Find where the given text appears and provide that cell's center as (x, y) coordinate. 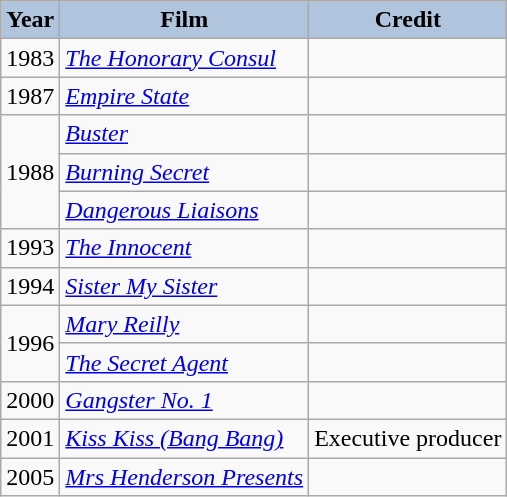
Credit (408, 20)
The Innocent (184, 248)
2001 (30, 438)
Dangerous Liaisons (184, 210)
1993 (30, 248)
1983 (30, 58)
Mrs Henderson Presents (184, 477)
The Secret Agent (184, 362)
1996 (30, 343)
Empire State (184, 96)
1994 (30, 286)
2005 (30, 477)
1987 (30, 96)
Year (30, 20)
1988 (30, 172)
Sister My Sister (184, 286)
Buster (184, 134)
Mary Reilly (184, 324)
Executive producer (408, 438)
Kiss Kiss (Bang Bang) (184, 438)
Film (184, 20)
Gangster No. 1 (184, 400)
2000 (30, 400)
Burning Secret (184, 172)
The Honorary Consul (184, 58)
